Return the [x, y] coordinate for the center point of the cell that contains the specified text.  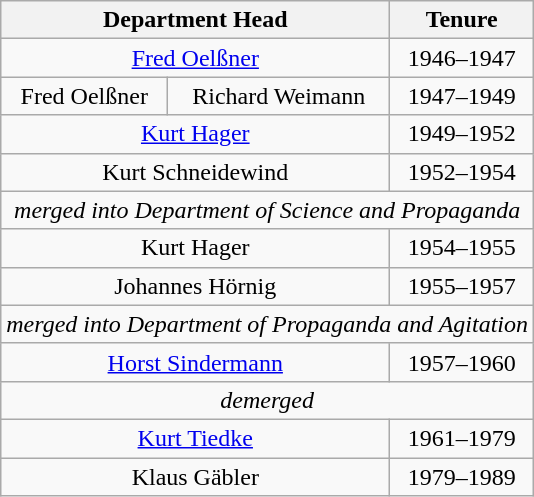
Tenure [462, 20]
Klaus Gäbler [196, 477]
1947–1949 [462, 96]
Kurt Tiedke [196, 438]
1957–1960 [462, 362]
1949–1952 [462, 134]
1961–1979 [462, 438]
1952–1954 [462, 172]
1955–1957 [462, 286]
1946–1947 [462, 58]
Department Head [196, 20]
merged into Department of Science and Propaganda [268, 210]
Horst Sindermann [196, 362]
1954–1955 [462, 248]
Richard Weimann [279, 96]
1979–1989 [462, 477]
demerged [268, 400]
merged into Department of Propaganda and Agitation [268, 324]
Kurt Schneidewind [196, 172]
Johannes Hörnig [196, 286]
